Detect which cell encompasses the target text, then output its (X, Y) center coordinate. 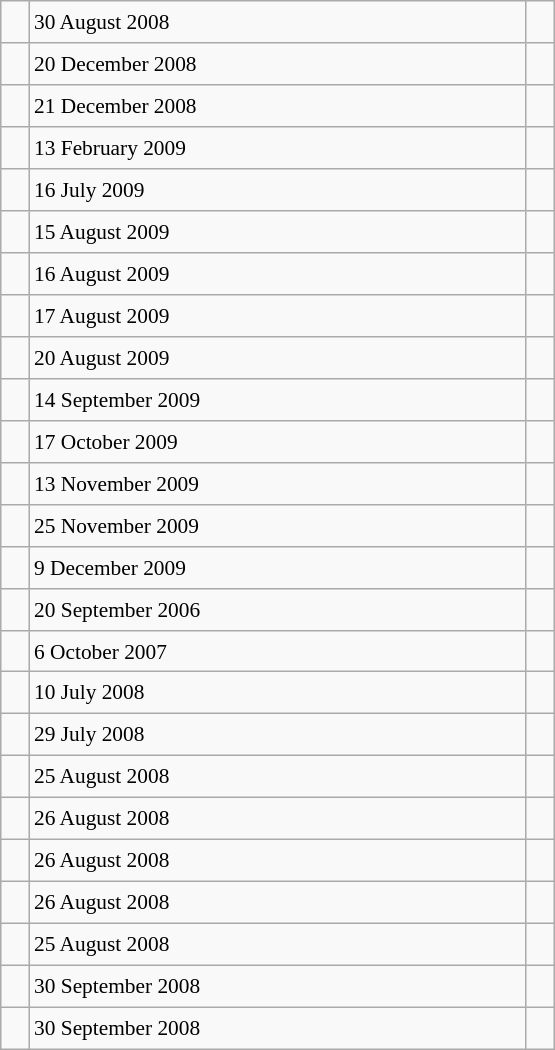
17 August 2009 (278, 316)
16 July 2009 (278, 190)
21 December 2008 (278, 106)
16 August 2009 (278, 274)
25 November 2009 (278, 525)
14 September 2009 (278, 399)
29 July 2008 (278, 735)
20 August 2009 (278, 358)
6 October 2007 (278, 651)
20 December 2008 (278, 64)
10 July 2008 (278, 693)
15 August 2009 (278, 232)
13 February 2009 (278, 148)
20 September 2006 (278, 609)
30 August 2008 (278, 22)
17 October 2009 (278, 441)
9 December 2009 (278, 567)
13 November 2009 (278, 483)
